Scan for the cell matching the given text and deliver its [X, Y] coordinate at center. 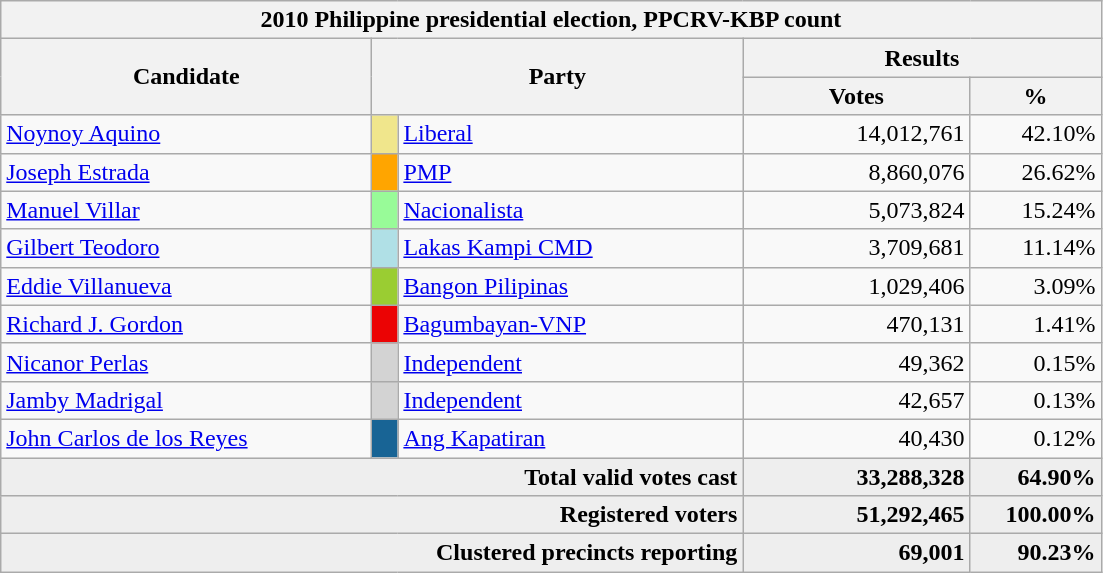
90.23% [1036, 553]
Eddie Villanueva [186, 286]
1.41% [1036, 324]
42,657 [856, 400]
33,288,328 [856, 477]
0.13% [1036, 400]
15.24% [1036, 210]
470,131 [856, 324]
Votes [856, 96]
Jamby Madrigal [186, 400]
51,292,465 [856, 515]
% [1036, 96]
Registered voters [372, 515]
49,362 [856, 362]
Manuel Villar [186, 210]
Bagumbayan-VNP [570, 324]
Total valid votes cast [372, 477]
69,001 [856, 553]
40,430 [856, 438]
1,029,406 [856, 286]
0.12% [1036, 438]
11.14% [1036, 248]
42.10% [1036, 134]
100.00% [1036, 515]
John Carlos de los Reyes [186, 438]
Richard J. Gordon [186, 324]
Nicanor Perlas [186, 362]
3.09% [1036, 286]
26.62% [1036, 172]
Bangon Pilipinas [570, 286]
0.15% [1036, 362]
Noynoy Aquino [186, 134]
Nacionalista [570, 210]
Liberal [570, 134]
2010 Philippine presidential election, PPCRV-KBP count [551, 20]
Clustered precincts reporting [372, 553]
Gilbert Teodoro [186, 248]
Party [558, 77]
14,012,761 [856, 134]
8,860,076 [856, 172]
Lakas Kampi CMD [570, 248]
Candidate [186, 77]
Ang Kapatiran [570, 438]
3,709,681 [856, 248]
64.90% [1036, 477]
Joseph Estrada [186, 172]
Results [922, 58]
PMP [570, 172]
5,073,824 [856, 210]
